Output the [x, y] coordinate of the center of the cell containing the given text.  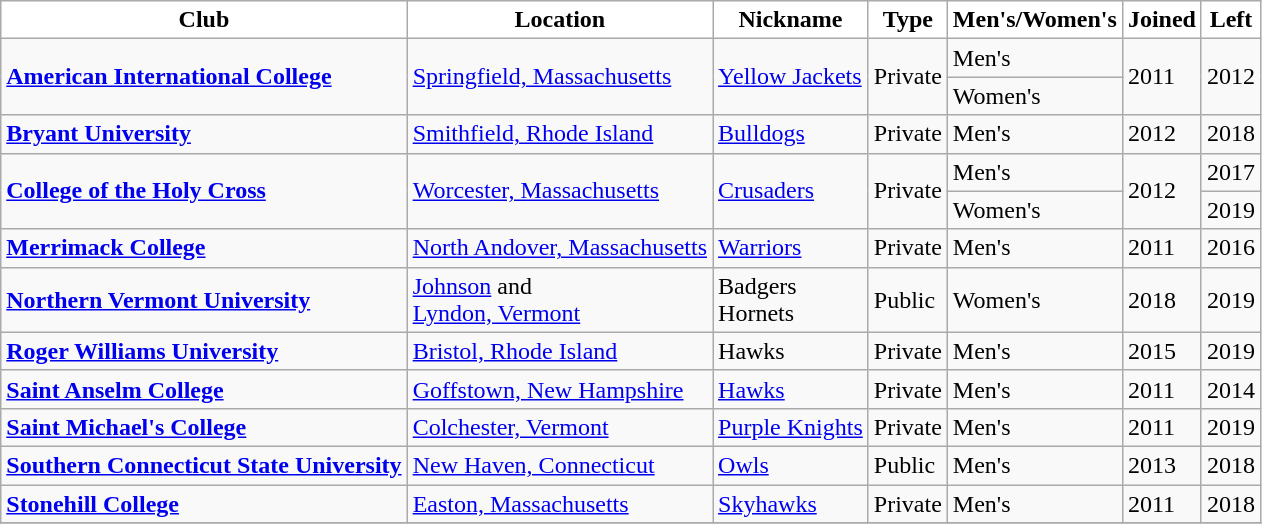
Nickname [791, 20]
Owls [791, 465]
Bulldogs [791, 134]
Location [560, 20]
Skyhawks [791, 503]
Goffstown, New Hampshire [560, 389]
Colchester, Vermont [560, 427]
Johnson andLyndon, Vermont [560, 300]
2015 [1162, 351]
Men's/Women's [1034, 20]
Easton, Massachusetts [560, 503]
2016 [1230, 248]
Bristol, Rhode Island [560, 351]
Bryant University [204, 134]
Saint Anselm College [204, 389]
Club [204, 20]
Springfield, Massachusetts [560, 77]
Left [1230, 20]
Northern Vermont University [204, 300]
New Haven, Connecticut [560, 465]
Southern Connecticut State University [204, 465]
Purple Knights [791, 427]
Roger Williams University [204, 351]
2013 [1162, 465]
North Andover, Massachusetts [560, 248]
2017 [1230, 172]
Type [908, 20]
Yellow Jackets [791, 77]
Stonehill College [204, 503]
Warriors [791, 248]
Crusaders [791, 191]
BadgersHornets [791, 300]
Worcester, Massachusetts [560, 191]
American International College [204, 77]
Joined [1162, 20]
Merrimack College [204, 248]
2014 [1230, 389]
Saint Michael's College [204, 427]
College of the Holy Cross [204, 191]
Smithfield, Rhode Island [560, 134]
